Provide the [X, Y] coordinate of the cell's center where the given text is located.  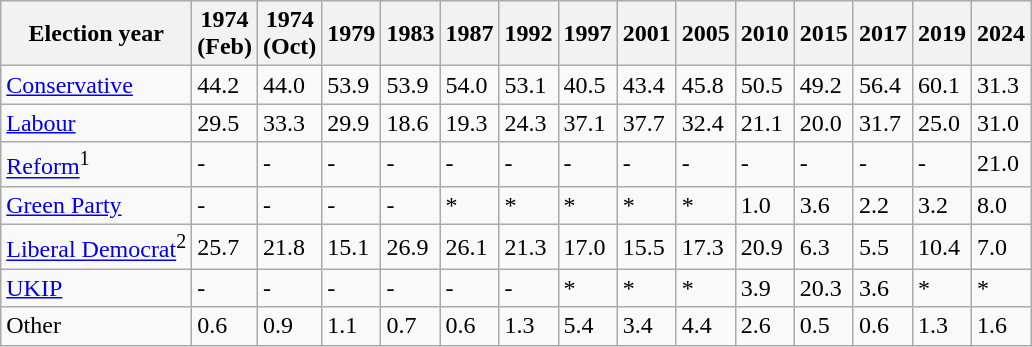
26.1 [470, 248]
31.7 [882, 123]
25.7 [225, 248]
Labour [96, 123]
1997 [588, 34]
0.7 [410, 326]
4.4 [706, 326]
44.2 [225, 85]
18.6 [410, 123]
32.4 [706, 123]
44.0 [289, 85]
1.6 [1002, 326]
Other [96, 326]
21.8 [289, 248]
2.6 [764, 326]
Conservative [96, 85]
20.3 [824, 288]
17.3 [706, 248]
53.1 [528, 85]
56.4 [882, 85]
20.0 [824, 123]
24.3 [528, 123]
0.9 [289, 326]
5.4 [588, 326]
Reform1 [96, 164]
21.0 [1002, 164]
2015 [824, 34]
31.3 [1002, 85]
21.3 [528, 248]
40.5 [588, 85]
0.5 [824, 326]
Election year [96, 34]
50.5 [764, 85]
21.1 [764, 123]
25.0 [942, 123]
1.1 [352, 326]
5.5 [882, 248]
20.9 [764, 248]
37.7 [646, 123]
2024 [1002, 34]
17.0 [588, 248]
1983 [410, 34]
7.0 [1002, 248]
26.9 [410, 248]
19.3 [470, 123]
60.1 [942, 85]
1992 [528, 34]
UKIP [96, 288]
1974(Feb) [225, 34]
3.9 [764, 288]
54.0 [470, 85]
3.2 [942, 205]
43.4 [646, 85]
29.9 [352, 123]
15.1 [352, 248]
37.1 [588, 123]
10.4 [942, 248]
Liberal Democrat2 [96, 248]
2005 [706, 34]
2010 [764, 34]
33.3 [289, 123]
45.8 [706, 85]
Green Party [96, 205]
49.2 [824, 85]
31.0 [1002, 123]
8.0 [1002, 205]
29.5 [225, 123]
1987 [470, 34]
3.4 [646, 326]
2001 [646, 34]
15.5 [646, 248]
2.2 [882, 205]
1.0 [764, 205]
6.3 [824, 248]
2017 [882, 34]
2019 [942, 34]
1974(Oct) [289, 34]
1979 [352, 34]
